Provide the [x, y] coordinate of the cell's center where the given text is located.  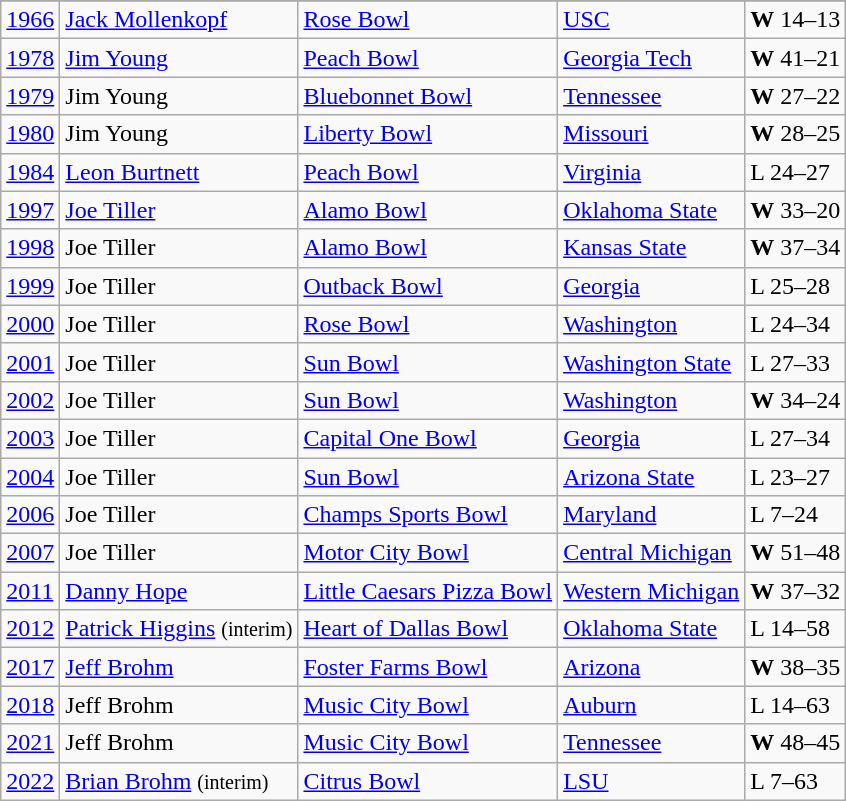
Citrus Bowl [428, 781]
1997 [30, 210]
1966 [30, 20]
2006 [30, 515]
W 14–13 [796, 20]
Central Michigan [652, 553]
Champs Sports Bowl [428, 515]
2004 [30, 477]
L 25–28 [796, 286]
2000 [30, 324]
2022 [30, 781]
Liberty Bowl [428, 134]
Georgia Tech [652, 58]
L 27–34 [796, 438]
W 41–21 [796, 58]
2002 [30, 400]
2007 [30, 553]
L 14–58 [796, 629]
L 14–63 [796, 705]
Little Caesars Pizza Bowl [428, 591]
W 27–22 [796, 96]
Foster Farms Bowl [428, 667]
Patrick Higgins (interim) [179, 629]
2018 [30, 705]
Heart of Dallas Bowl [428, 629]
Bluebonnet Bowl [428, 96]
W 51–48 [796, 553]
W 48–45 [796, 743]
Washington State [652, 362]
Maryland [652, 515]
W 38–35 [796, 667]
Kansas State [652, 248]
Motor City Bowl [428, 553]
L 24–27 [796, 172]
Missouri [652, 134]
W 37–34 [796, 248]
Leon Burtnett [179, 172]
2017 [30, 667]
1980 [30, 134]
Arizona [652, 667]
2001 [30, 362]
1984 [30, 172]
Jack Mollenkopf [179, 20]
1998 [30, 248]
2012 [30, 629]
2003 [30, 438]
L 27–33 [796, 362]
W 33–20 [796, 210]
W 34–24 [796, 400]
LSU [652, 781]
Auburn [652, 705]
Outback Bowl [428, 286]
L 23–27 [796, 477]
1979 [30, 96]
Western Michigan [652, 591]
2021 [30, 743]
Capital One Bowl [428, 438]
L 7–63 [796, 781]
Brian Brohm (interim) [179, 781]
1999 [30, 286]
Danny Hope [179, 591]
Virginia [652, 172]
2011 [30, 591]
USC [652, 20]
L 7–24 [796, 515]
W 37–32 [796, 591]
L 24–34 [796, 324]
1978 [30, 58]
Arizona State [652, 477]
W 28–25 [796, 134]
